Identify which cell holds the provided text, then report its (x, y) central coordinate. 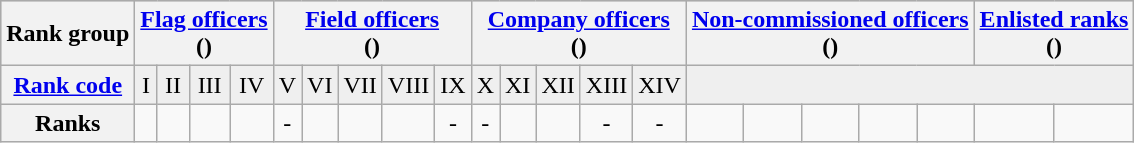
XI (518, 85)
III (210, 85)
VI (320, 85)
X (485, 85)
Enlisted ranks() (1054, 34)
XIV (660, 85)
VII (360, 85)
I (146, 85)
IX (453, 85)
XII (558, 85)
V (287, 85)
Field officers() (372, 34)
VIII (408, 85)
Rank group (68, 34)
Rank code (68, 85)
Flag officers() (204, 34)
Non-commissioned officers() (830, 34)
Ranks (68, 123)
Company officers() (578, 34)
IV (252, 85)
XIII (606, 85)
II (173, 85)
